Return (X, Y) of the center of cell containing provided text 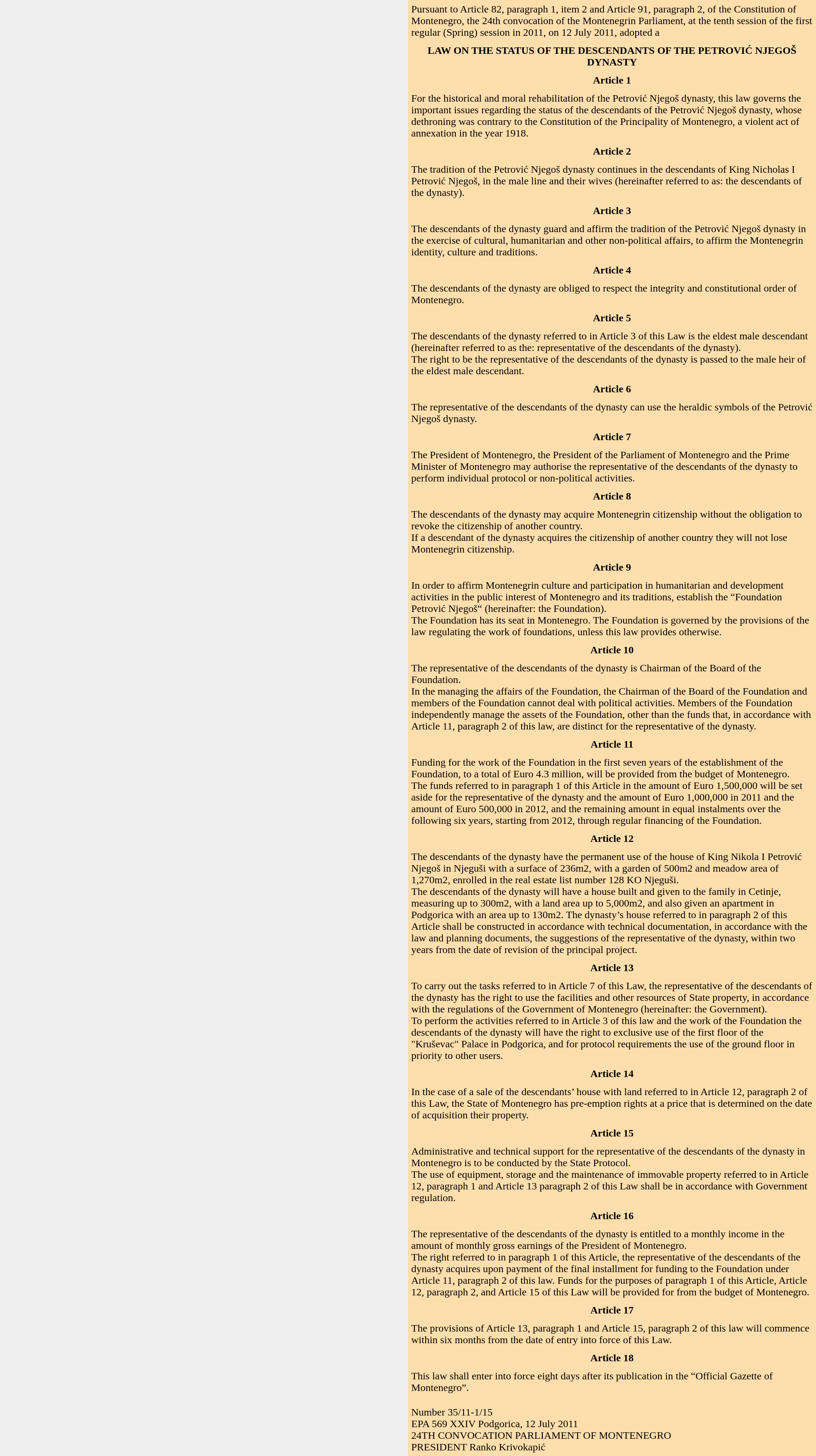
Article 3 (612, 211)
Article 10 (612, 650)
Article 13 (612, 968)
Article 7 (612, 437)
Article 18 (612, 1358)
Article 8 (612, 496)
This law shall enter into force eight days after its publication in the “Official Gazette of Montenegro”. (612, 1381)
Article 17 (612, 1310)
Article 4 (612, 270)
The descendants of the dynasty are obliged to respect the integrity and constitutional order of Montenegro. (612, 294)
Article 5 (612, 318)
LAW ON THE STATUS OF THE DESCENDANTS OF THE PETROVIĆ NJEGOŠ DYNASTY (612, 56)
Article 12 (612, 838)
Article 9 (612, 567)
Article 1 (612, 80)
Article 15 (612, 1133)
The representative of the descendants of the dynasty can use the heraldic symbols of the Petrović Njegoš dynasty. (612, 413)
Article 11 (612, 744)
Article 6 (612, 389)
Article 2 (612, 151)
Article 16 (612, 1216)
Number 35/11-1/15EPA 569 XXIV Podgorica, 12 July 201124TH CONVOCATION PARLIAMENT OF MONTENEGROPRESIDENT Ranko Krivokapić (612, 1430)
Article 14 (612, 1074)
